Return the [x, y] coordinate for the center point of the cell that contains the specified text.  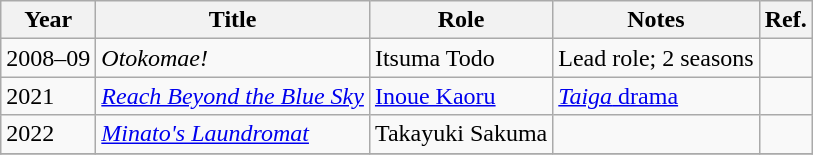
Reach Beyond the Blue Sky [233, 96]
Role [460, 20]
Lead role; 2 seasons [656, 58]
Title [233, 20]
2022 [48, 134]
Otokomae! [233, 58]
Notes [656, 20]
Takayuki Sakuma [460, 134]
Taiga drama [656, 96]
Minato's Laundromat [233, 134]
Inoue Kaoru [460, 96]
Itsuma Todo [460, 58]
2008–09 [48, 58]
Year [48, 20]
2021 [48, 96]
Ref. [786, 20]
